Identify which cell holds the provided text, then report its (X, Y) central coordinate. 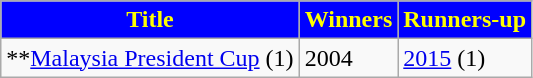
2015 (1) (465, 58)
2004 (348, 58)
Runners-up (465, 20)
Winners (348, 20)
Title (150, 20)
**Malaysia President Cup (1) (150, 58)
